Detect which cell encompasses the target text, then output its (x, y) center coordinate. 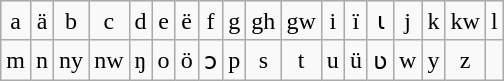
ɔ (210, 60)
ï (356, 21)
ë (186, 21)
g (234, 21)
ny (72, 60)
gh (264, 21)
o (164, 60)
gw (301, 21)
a (16, 21)
t (301, 60)
s (264, 60)
y (434, 60)
l (494, 21)
j (407, 21)
f (210, 21)
e (164, 21)
u (332, 60)
ŋ (140, 60)
i (332, 21)
ö (186, 60)
n (42, 60)
k (434, 21)
d (140, 21)
kw (465, 21)
z (465, 60)
c (109, 21)
nw (109, 60)
ü (356, 60)
b (72, 21)
ä (42, 21)
m (16, 60)
p (234, 60)
ɩ (380, 21)
ʋ (380, 60)
w (407, 60)
